Identify which cell holds the provided text, then report its (x, y) central coordinate. 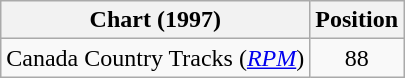
88 (357, 58)
Canada Country Tracks (RPM) (156, 58)
Position (357, 20)
Chart (1997) (156, 20)
